Return the (X, Y) coordinate for the center point of the cell that contains the specified text.  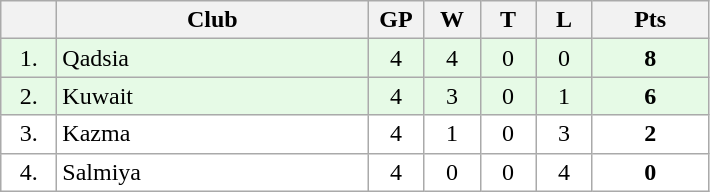
6 (650, 96)
2. (29, 96)
W (452, 20)
GP (396, 20)
2 (650, 134)
Salmiya (212, 172)
Qadsia (212, 58)
Club (212, 20)
Kuwait (212, 96)
L (564, 20)
1. (29, 58)
4. (29, 172)
3. (29, 134)
Kazma (212, 134)
T (508, 20)
Pts (650, 20)
8 (650, 58)
